Identify which cell holds the provided text, then report its (X, Y) central coordinate. 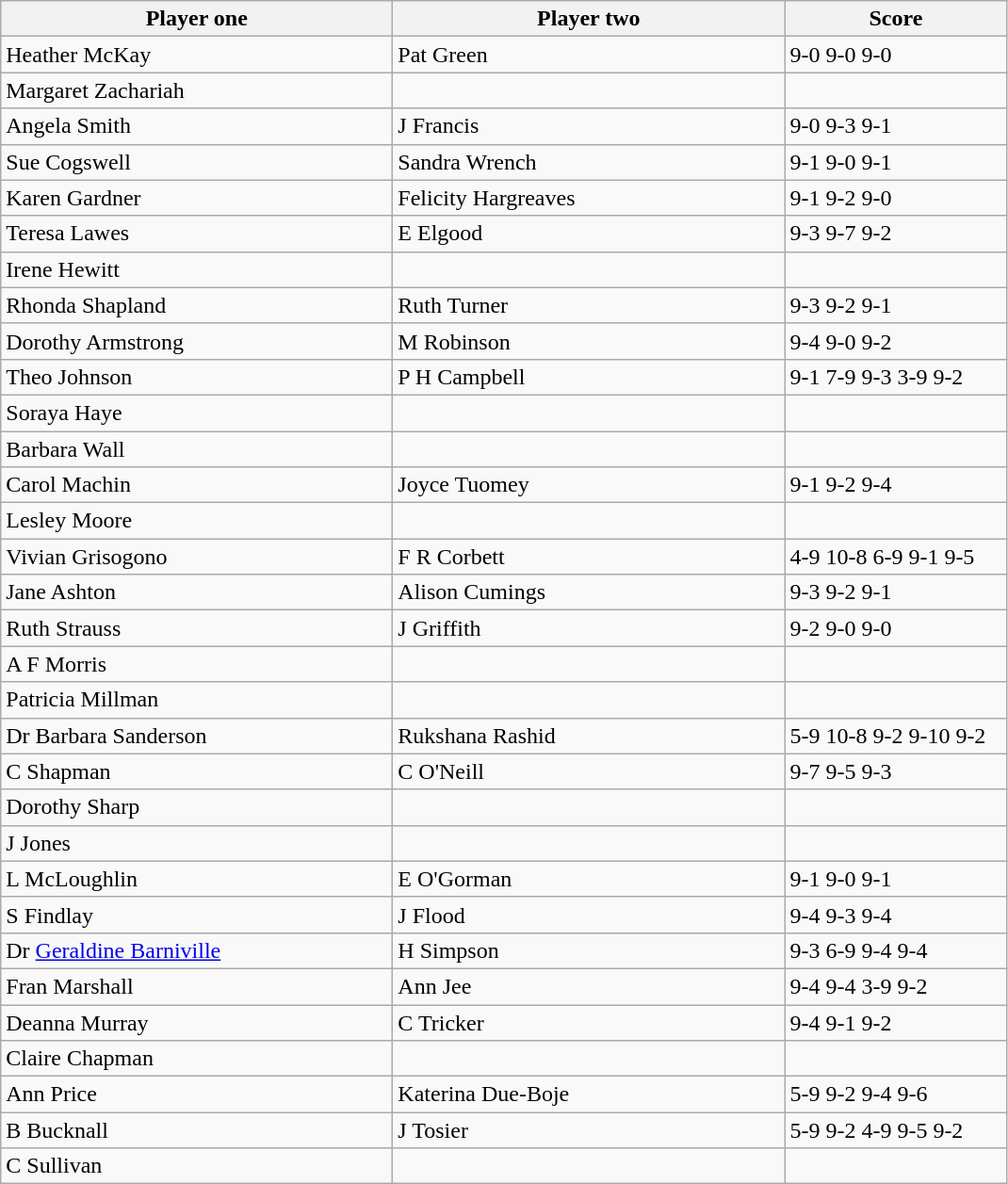
9-1 7-9 9-3 3-9 9-2 (896, 377)
Heather McKay (197, 55)
Angela Smith (197, 126)
9-4 9-4 3-9 9-2 (896, 986)
C Shapman (197, 771)
Patricia Millman (197, 700)
Carol Machin (197, 485)
B Bucknall (197, 1130)
Rukshana Rashid (589, 736)
Katerina Due-Boje (589, 1095)
Player one (197, 19)
Vivian Grisogono (197, 557)
9-4 9-1 9-2 (896, 1022)
E Elgood (589, 234)
5-9 9-2 9-4 9-6 (896, 1095)
C O'Neill (589, 771)
C Tricker (589, 1022)
Joyce Tuomey (589, 485)
Jane Ashton (197, 592)
9-2 9-0 9-0 (896, 628)
Fran Marshall (197, 986)
Karen Gardner (197, 198)
Score (896, 19)
Alison Cumings (589, 592)
Dr Barbara Sanderson (197, 736)
J Francis (589, 126)
4-9 10-8 6-9 9-1 9-5 (896, 557)
9-3 6-9 9-4 9-4 (896, 950)
Ruth Turner (589, 305)
Sue Cogswell (197, 162)
Lesley Moore (197, 521)
P H Campbell (589, 377)
5-9 9-2 4-9 9-5 9-2 (896, 1130)
Margaret Zachariah (197, 90)
J Tosier (589, 1130)
J Griffith (589, 628)
Theo Johnson (197, 377)
Barbara Wall (197, 449)
M Robinson (589, 341)
A F Morris (197, 664)
Sandra Wrench (589, 162)
Soraya Haye (197, 413)
9-0 9-0 9-0 (896, 55)
E O'Gorman (589, 879)
Teresa Lawes (197, 234)
9-7 9-5 9-3 (896, 771)
5-9 10-8 9-2 9-10 9-2 (896, 736)
F R Corbett (589, 557)
Dorothy Sharp (197, 807)
Rhonda Shapland (197, 305)
Ruth Strauss (197, 628)
J Flood (589, 915)
9-4 9-3 9-4 (896, 915)
Deanna Murray (197, 1022)
9-1 9-2 9-4 (896, 485)
Ann Price (197, 1095)
Dr Geraldine Barniville (197, 950)
Felicity Hargreaves (589, 198)
Player two (589, 19)
Irene Hewitt (197, 269)
C Sullivan (197, 1166)
9-4 9-0 9-2 (896, 341)
Dorothy Armstrong (197, 341)
9-3 9-7 9-2 (896, 234)
S Findlay (197, 915)
H Simpson (589, 950)
9-0 9-3 9-1 (896, 126)
Claire Chapman (197, 1059)
Pat Green (589, 55)
9-1 9-2 9-0 (896, 198)
J Jones (197, 843)
L McLoughlin (197, 879)
Ann Jee (589, 986)
